Capture the cell that displays the provided text and extract its (X, Y) central coordinate. 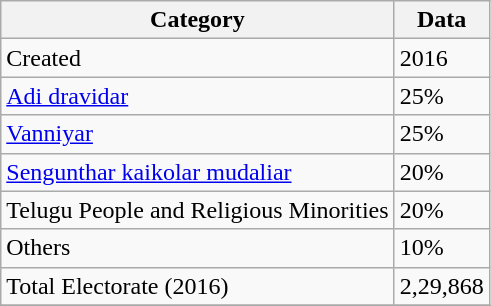
Sengunthar kaikolar mudaliar (198, 172)
Created (198, 58)
Vanniyar (198, 134)
10% (442, 248)
Others (198, 248)
Data (442, 20)
Category (198, 20)
Telugu People and Religious Minorities (198, 210)
2016 (442, 58)
Total Electorate (2016) (198, 286)
2,29,868 (442, 286)
Adi dravidar (198, 96)
